Detect which cell encompasses the target text, then output its [x, y] center coordinate. 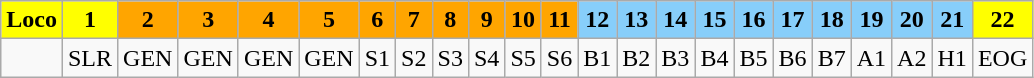
18 [832, 20]
B2 [636, 58]
B7 [832, 58]
12 [598, 20]
2 [148, 20]
21 [952, 20]
17 [792, 20]
19 [871, 20]
16 [754, 20]
10 [523, 20]
7 [414, 20]
A1 [871, 58]
B5 [754, 58]
15 [714, 20]
S2 [414, 58]
S6 [559, 58]
B6 [792, 58]
13 [636, 20]
B3 [676, 58]
Loco [32, 20]
11 [559, 20]
EOG [1002, 58]
1 [90, 20]
8 [450, 20]
B4 [714, 58]
S4 [486, 58]
20 [912, 20]
S5 [523, 58]
9 [486, 20]
B1 [598, 58]
6 [377, 20]
22 [1002, 20]
3 [208, 20]
14 [676, 20]
4 [268, 20]
5 [329, 20]
S3 [450, 58]
H1 [952, 58]
SLR [90, 58]
A2 [912, 58]
S1 [377, 58]
